Output the (X, Y) coordinate of the center of the cell containing the given text.  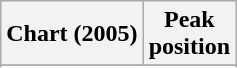
Chart (2005) (72, 34)
Peak position (189, 34)
